Determine the (X, Y) coordinate at the center of the cell enclosing the given text.  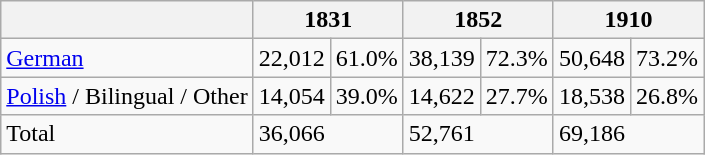
61.0% (366, 58)
36,066 (328, 134)
14,622 (442, 96)
Polish / Bilingual / Other (127, 96)
Total (127, 134)
72.3% (516, 58)
14,054 (292, 96)
69,186 (628, 134)
26.8% (666, 96)
18,538 (592, 96)
27.7% (516, 96)
1910 (628, 20)
German (127, 58)
1831 (328, 20)
1852 (478, 20)
52,761 (478, 134)
38,139 (442, 58)
22,012 (292, 58)
39.0% (366, 96)
50,648 (592, 58)
73.2% (666, 58)
